Pinpoint the cell where the given text exists, returning its (X, Y) midpoint coordinate. 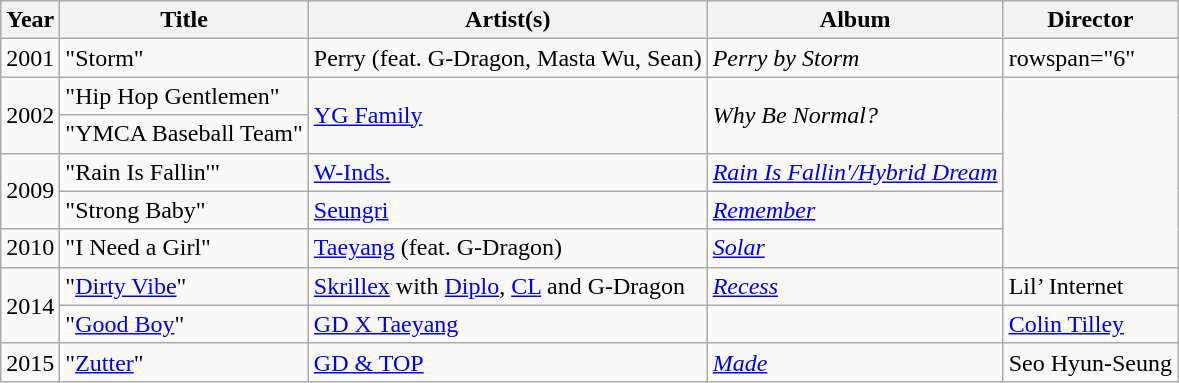
Taeyang (feat. G-Dragon) (508, 248)
2015 (30, 362)
2001 (30, 58)
"I Need a Girl" (184, 248)
Perry (feat. G-Dragon, Masta Wu, Sean) (508, 58)
2002 (30, 115)
Skrillex with Diplo, CL and G-Dragon (508, 286)
Album (855, 20)
Seo Hyun-Seung (1090, 362)
2014 (30, 305)
W-Inds. (508, 172)
Remember (855, 210)
"Hip Hop Gentlemen" (184, 96)
"Dirty Vibe" (184, 286)
"Rain Is Fallin'" (184, 172)
"Storm" (184, 58)
2010 (30, 248)
Year (30, 20)
Colin Tilley (1090, 324)
Title (184, 20)
Lil’ Internet (1090, 286)
GD & TOP (508, 362)
"YMCA Baseball Team" (184, 134)
"Zutter" (184, 362)
Recess (855, 286)
"Good Boy" (184, 324)
Solar (855, 248)
Artist(s) (508, 20)
"Strong Baby" (184, 210)
Made (855, 362)
Seungri (508, 210)
rowspan="6" (1090, 58)
Director (1090, 20)
Perry by Storm (855, 58)
GD X Taeyang (508, 324)
2009 (30, 191)
Why Be Normal? (855, 115)
YG Family (508, 115)
Rain Is Fallin'/Hybrid Dream (855, 172)
